Detect which cell encompasses the target text, then output its (X, Y) center coordinate. 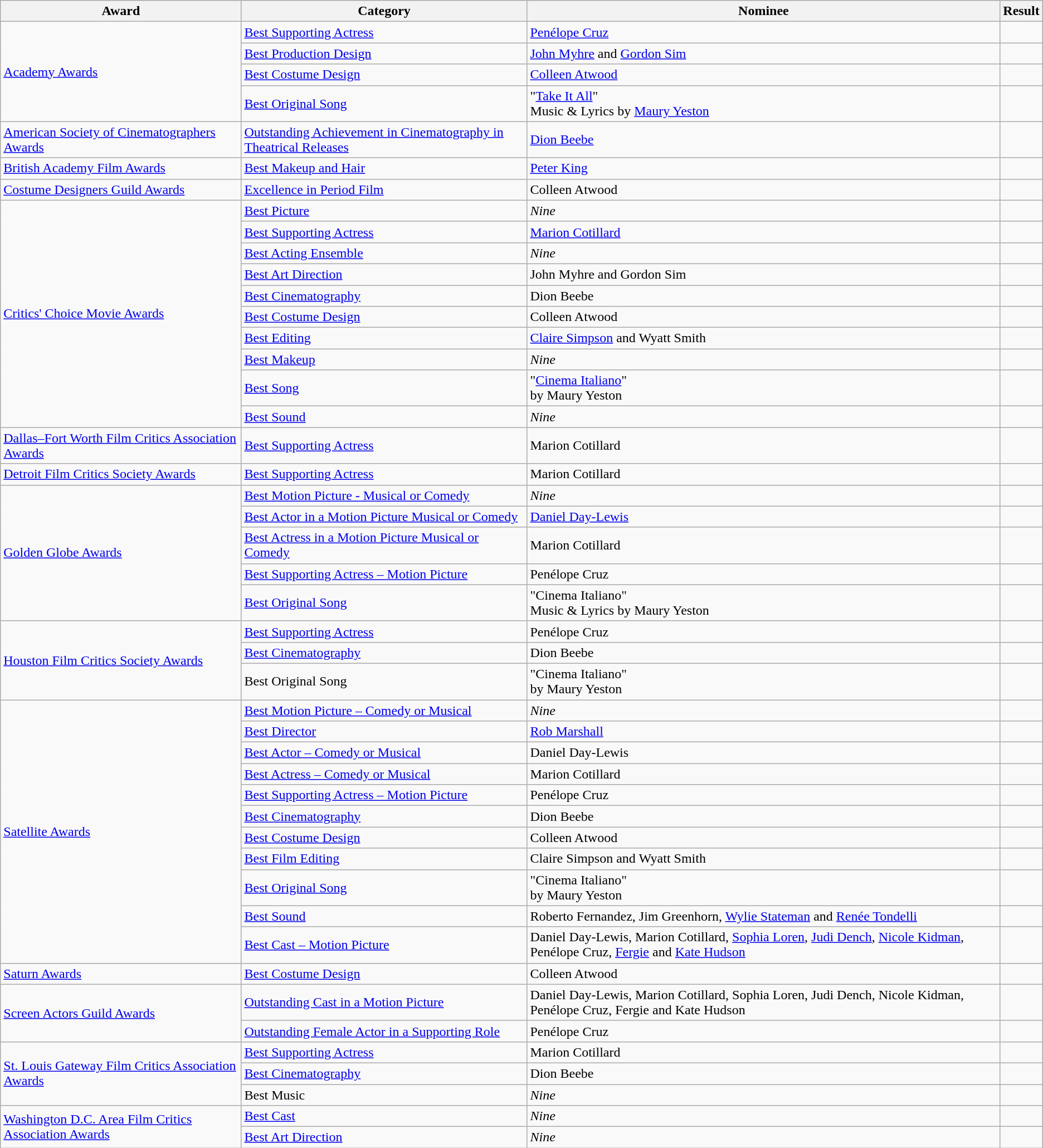
Category (384, 11)
Best Makeup (384, 359)
Outstanding Female Actor in a Supporting Role (384, 1031)
Rob Marshall (763, 732)
Screen Actors Guild Awards (121, 1013)
Best Acting Ensemble (384, 253)
Best Cast (384, 1116)
Critics' Choice Movie Awards (121, 314)
Best Music (384, 1095)
Best Song (384, 388)
Detroit Film Critics Society Awards (121, 474)
Nominee (763, 11)
Best Actress – Comedy or Musical (384, 774)
Outstanding Cast in a Motion Picture (384, 1002)
Best Actor in a Motion Picture Musical or Comedy (384, 517)
Result (1021, 11)
Best Film Editing (384, 859)
Best Actor – Comedy or Musical (384, 753)
Houston Film Critics Society Awards (121, 660)
"Cinema Italiano"Music & Lyrics by Maury Yeston (763, 603)
British Academy Film Awards (121, 168)
Award (121, 11)
Golden Globe Awards (121, 553)
Outstanding Achievement in Cinematography in Theatrical Releases (384, 139)
Best Motion Picture - Musical or Comedy (384, 495)
Peter King (763, 168)
Best Editing (384, 338)
Roberto Fernandez, Jim Greenhorn, Wylie Stateman and Renée Tondelli (763, 916)
Washington D.C. Area Film Critics Association Awards (121, 1127)
Excellence in Period Film (384, 189)
Best Motion Picture – Comedy or Musical (384, 711)
Best Cast – Motion Picture (384, 945)
Satellite Awards (121, 831)
Costume Designers Guild Awards (121, 189)
Dallas–Fort Worth Film Critics Association Awards (121, 446)
"Take It All"Music & Lyrics by Maury Yeston (763, 104)
Best Director (384, 732)
Best Picture (384, 211)
Best Makeup and Hair (384, 168)
St. Louis Gateway Film Critics Association Awards (121, 1073)
Best Production Design (384, 53)
Academy Awards (121, 71)
Saturn Awards (121, 974)
Best Actress in a Motion Picture Musical or Comedy (384, 545)
American Society of Cinematographers Awards (121, 139)
